Extract the (x, y) coordinate from the center of the cell holding the provided text.  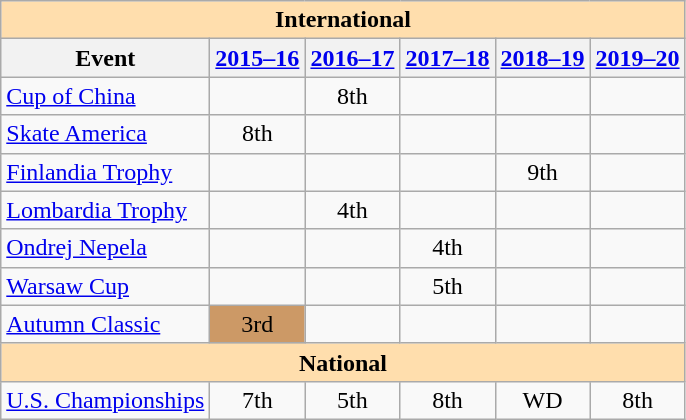
National (343, 362)
7th (258, 400)
Ondrej Nepela (106, 248)
Autumn Classic (106, 324)
Skate America (106, 134)
International (343, 20)
2017–18 (448, 58)
3rd (258, 324)
Lombardia Trophy (106, 210)
2019–20 (638, 58)
2015–16 (258, 58)
Cup of China (106, 96)
WD (542, 400)
Event (106, 58)
2018–19 (542, 58)
2016–17 (352, 58)
Warsaw Cup (106, 286)
Finlandia Trophy (106, 172)
U.S. Championships (106, 400)
9th (542, 172)
